Capture the cell that displays the provided text and extract its [X, Y] central coordinate. 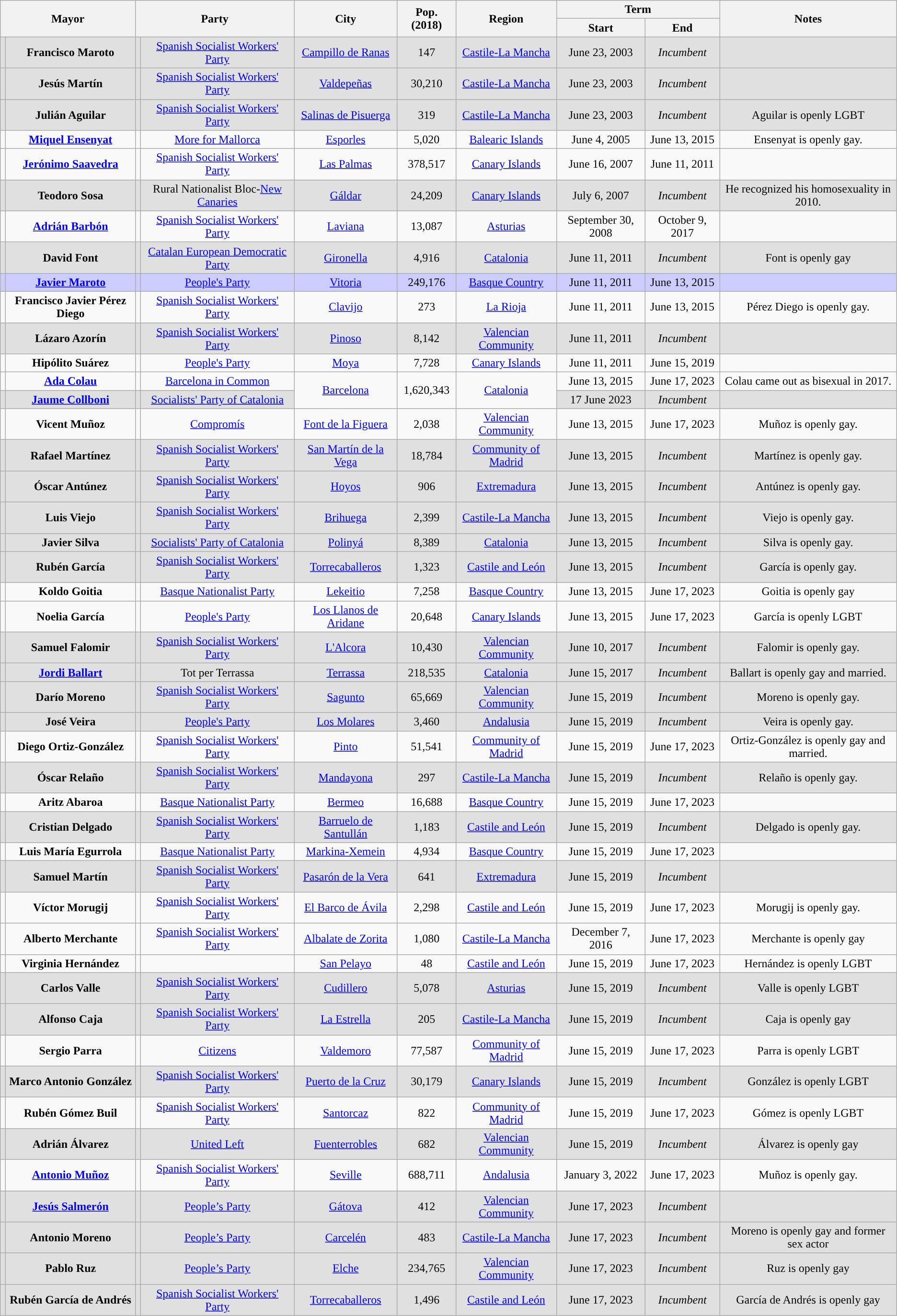
L'Alcora [346, 648]
Font de la Figuera [346, 424]
Samuel Falomir [71, 648]
Brihuega [346, 517]
Lekeitio [346, 592]
June 4, 2005 [601, 139]
Lázaro Azorín [71, 338]
San Martín de la Vega [346, 455]
Barruelo de Santullán [346, 827]
24,209 [426, 195]
Barcelona [346, 390]
Jaume Collboni [71, 400]
Balearic Islands [506, 139]
González is openly LGBT [808, 1082]
Virginia Hernández [71, 963]
Jesús Salmerón [71, 1206]
Markina-Xemein [346, 852]
Las Palmas [346, 164]
Samuel Martín [71, 877]
Darío Moreno [71, 697]
Álvarez is openly gay [808, 1144]
688,711 [426, 1175]
51,541 [426, 746]
Vicent Muñoz [71, 424]
17 June 2023 [601, 400]
Party [215, 19]
3,460 [426, 721]
48 [426, 963]
García is openly gay. [808, 567]
249,176 [426, 282]
Silva is openly gay. [808, 542]
Pablo Ruz [71, 1269]
5,078 [426, 988]
Sagunto [346, 697]
Carlos Valle [71, 988]
Rural Nationalist Bloc-New Canaries [218, 195]
2,399 [426, 517]
906 [426, 487]
Moreno is openly gay and former sex actor [808, 1238]
1,620,343 [426, 390]
Catalan European Democratic Party [218, 258]
Pinoso [346, 338]
La Estrella [346, 1019]
Ruz is openly gay [808, 1269]
Terrassa [346, 672]
Óscar Relaño [71, 778]
Gáldar [346, 195]
Caja is openly gay [808, 1019]
Esporles [346, 139]
Ada Colau [71, 381]
Víctor Morugij [71, 907]
Gátova [346, 1206]
Adrián Álvarez [71, 1144]
Salinas de Pisuerga [346, 115]
Javier Maroto [71, 282]
Falomir is openly gay. [808, 648]
Miquel Ensenyat [71, 139]
Goitia is openly gay [808, 592]
Valle is openly LGBT [808, 988]
July 6, 2007 [601, 195]
December 7, 2016 [601, 939]
Santorcaz [346, 1112]
Diego Ortiz-González [71, 746]
David Font [71, 258]
378,517 [426, 164]
Font is openly gay [808, 258]
Pérez Diego is openly gay. [808, 307]
30,179 [426, 1082]
Merchante is openly gay [808, 939]
Bermeo [346, 802]
Francisco Maroto [71, 53]
Relaño is openly gay. [808, 778]
Region [506, 19]
205 [426, 1019]
Los Llanos de Aridane [346, 616]
5,020 [426, 139]
Hipólito Suárez [71, 363]
7,258 [426, 592]
October 9, 2017 [682, 226]
8,389 [426, 542]
Los Molares [346, 721]
Moreno is openly gay. [808, 697]
Noelia García [71, 616]
1,183 [426, 827]
273 [426, 307]
Laviana [346, 226]
65,669 [426, 697]
Teodoro Sosa [71, 195]
Javier Silva [71, 542]
Hoyos [346, 487]
Pop. (2018) [426, 19]
García de Andrés is openly gay [808, 1300]
Barcelona in Common [218, 381]
Tot per Terrassa [218, 672]
Pasarón de la Vera [346, 877]
Start [601, 28]
Antúnez is openly gay. [808, 487]
Clavijo [346, 307]
June 16, 2007 [601, 164]
20,648 [426, 616]
Gómez is openly LGBT [808, 1112]
Puerto de la Cruz [346, 1082]
Valdemoro [346, 1050]
Adrián Barbón [71, 226]
Viejo is openly gay. [808, 517]
Notes [808, 19]
Rubén García [71, 567]
Moya [346, 363]
Polinyá [346, 542]
Koldo Goitia [71, 592]
Cristian Delgado [71, 827]
641 [426, 877]
8,142 [426, 338]
Julián Aguilar [71, 115]
June 10, 2017 [601, 648]
Ballart is openly gay and married. [808, 672]
September 30, 2008 [601, 226]
Elche [346, 1269]
Albalate de Zorita [346, 939]
Jerónimo Saavedra [71, 164]
483 [426, 1238]
Aguilar is openly LGBT [808, 115]
Luis María Egurrola [71, 852]
Marco Antonio González [71, 1082]
Fuenterrobles [346, 1144]
Antonio Muñoz [71, 1175]
Alfonso Caja [71, 1019]
13,087 [426, 226]
June 15, 2017 [601, 672]
García is openly LGBT [808, 616]
City [346, 19]
Colau came out as bisexual in 2017. [808, 381]
Rubén García de Andrés [71, 1300]
Francisco Javier Pérez Diego [71, 307]
Parra is openly LGBT [808, 1050]
San Pelayo [346, 963]
822 [426, 1112]
218,535 [426, 672]
Aritz Abaroa [71, 802]
18,784 [426, 455]
Mandayona [346, 778]
Sergio Parra [71, 1050]
297 [426, 778]
30,210 [426, 83]
Veira is openly gay. [808, 721]
El Barco de Ávila [346, 907]
Antonio Moreno [71, 1238]
4,934 [426, 852]
Citizens [218, 1050]
Cudillero [346, 988]
Óscar Antúnez [71, 487]
More for Mallorca [218, 139]
Ensenyat is openly gay. [808, 139]
Ortiz-González is openly gay and married. [808, 746]
4,916 [426, 258]
January 3, 2022 [601, 1175]
He recognized his homosexuality in 2010. [808, 195]
Seville [346, 1175]
Jordi Ballart [71, 672]
Gironella [346, 258]
10,430 [426, 648]
Term [638, 10]
United Left [218, 1144]
16,688 [426, 802]
Mayor [68, 19]
319 [426, 115]
77,587 [426, 1050]
Alberto Merchante [71, 939]
2,038 [426, 424]
Valdepeñas [346, 83]
Rubén Gómez Buil [71, 1112]
Compromís [218, 424]
Rafael Martínez [71, 455]
End [682, 28]
Hernández is openly LGBT [808, 963]
1,080 [426, 939]
Vitoria [346, 282]
La Rioja [506, 307]
147 [426, 53]
Martínez is openly gay. [808, 455]
Carcelén [346, 1238]
Morugij is openly gay. [808, 907]
Delgado is openly gay. [808, 827]
Pinto [346, 746]
2,298 [426, 907]
682 [426, 1144]
José Veira [71, 721]
Jesús Martín [71, 83]
234,765 [426, 1269]
7,728 [426, 363]
Luis Viejo [71, 517]
1,496 [426, 1300]
Campillo de Ranas [346, 53]
412 [426, 1206]
1,323 [426, 567]
